Capture the cell that displays the provided text and extract its [x, y] central coordinate. 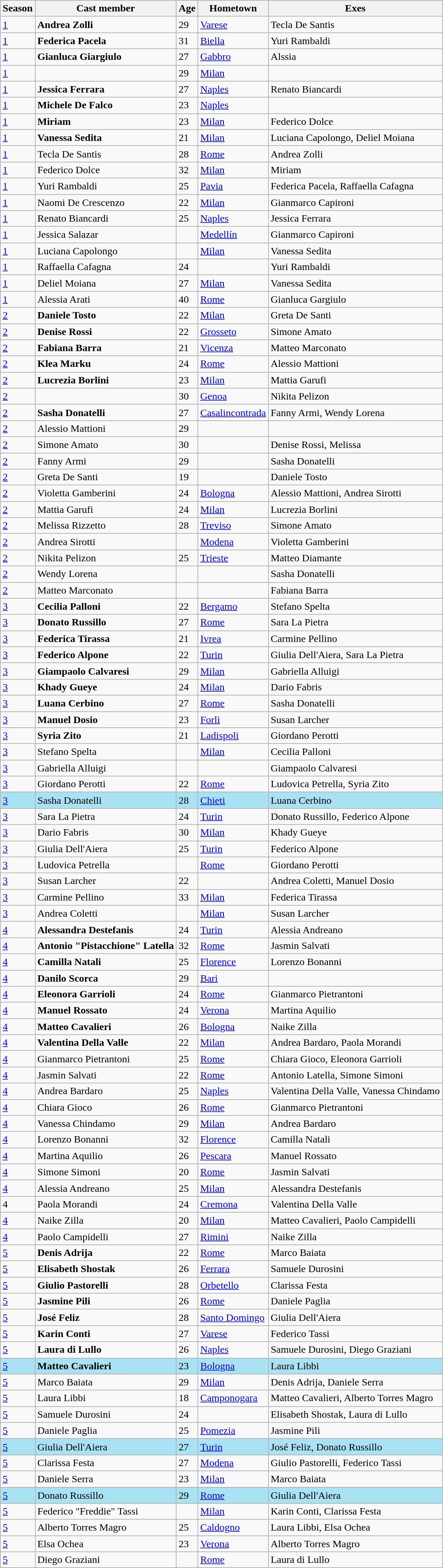
Denis Adrija, Daniele Serra [355, 1382]
José Feliz [105, 1317]
Wendy Lorena [105, 574]
Valentina Della Valle, Vanessa Chindamo [355, 1091]
Medellín [233, 235]
Pavia [233, 186]
Treviso [233, 526]
Alessia Arati [105, 299]
Season [18, 8]
Elisabeth Shostak, Laura di Lullo [355, 1414]
Grosseto [233, 332]
Caldogno [233, 1528]
Federico "Freddie" Tassi [105, 1512]
Samuele Durosini, Diego Graziani [355, 1350]
Giulia Dell'Aiera, Sara La Pietra [355, 655]
Andrea Coletti, Manuel Dosio [355, 881]
Melissa Rizzetto [105, 526]
Federico Tassi [355, 1334]
José Feliz, Donato Russillo [355, 1447]
Federica Pacela, Raffaella Cafagna [355, 186]
Bergamo [233, 606]
Federica Pacela [105, 41]
Alssia [355, 57]
Raffaella Cafagna [105, 267]
Syria Zito [105, 736]
Donato Russillo, Federico Alpone [355, 816]
Ludovica Petrella [105, 865]
Cast member [105, 8]
Jessica Salazar [105, 235]
Daniele Serra [105, 1479]
Denise Rossi, Melissa [355, 445]
Matteo Diamante [355, 558]
Age [187, 8]
Ivrea [233, 639]
Vanessa Chindamo [105, 1123]
Fanny Armi, Wendy Lorena [355, 412]
18 [187, 1398]
Andrea Coletti [105, 913]
Exes [355, 8]
Andrea Bardaro, Paola Morandi [355, 1043]
Antonio "Pistacchione" Latella [105, 946]
Andrea Sirotti [105, 542]
40 [187, 299]
Simone Simoni [105, 1172]
Paolo Campidelli [105, 1237]
Orbetello [233, 1285]
Gianluca Gargiulo [355, 299]
Giulio Pastorelli, Federico Tassi [355, 1463]
Genoa [233, 396]
Elsa Ochea [105, 1544]
Danilo Scorca [105, 978]
Eleonora Garrioli [105, 994]
Denis Adrija [105, 1253]
Chiara Gioco, Eleonora Garrioli [355, 1059]
Cremona [233, 1204]
Biella [233, 41]
Chiara Gioco [105, 1107]
Bari [233, 978]
Klea Marku [105, 364]
19 [187, 477]
Alessio Mattioni, Andrea Sirotti [355, 493]
Antonio Latella, Simone Simoni [355, 1075]
Trieste [233, 558]
Michele De Falco [105, 105]
Diego Graziani [105, 1560]
Laura Libbi, Elsa Ochea [355, 1528]
Casalincontrada [233, 412]
Forlì [233, 720]
Elisabeth Shostak [105, 1269]
Gianluca Giargiulo [105, 57]
Karin Conti [105, 1334]
Camponogara [233, 1398]
Chieti [233, 800]
Pescara [233, 1156]
Pomezia [233, 1430]
31 [187, 41]
Rimini [233, 1237]
33 [187, 897]
Karin Conti, Clarissa Festa [355, 1512]
Ludovica Petrella, Syria Zito [355, 784]
Luciana Capolongo [105, 251]
Matteo Cavalieri, Paolo Campidelli [355, 1220]
Vicenza [233, 348]
Paola Morandi [105, 1204]
Hometown [233, 8]
Matteo Cavalieri, Alberto Torres Magro [355, 1398]
Fanny Armi [105, 461]
Ladispoli [233, 736]
Naomi De Crescenzo [105, 203]
Deliel Moiana [105, 283]
Manuel Dosio [105, 720]
Luciana Capolongo, Deliel Moiana [355, 138]
Denise Rossi [105, 332]
Santo Domingo [233, 1317]
Ferrara [233, 1269]
Gabbro [233, 57]
Giulio Pastorelli [105, 1285]
